Detect which cell encompasses the target text, then output its [X, Y] center coordinate. 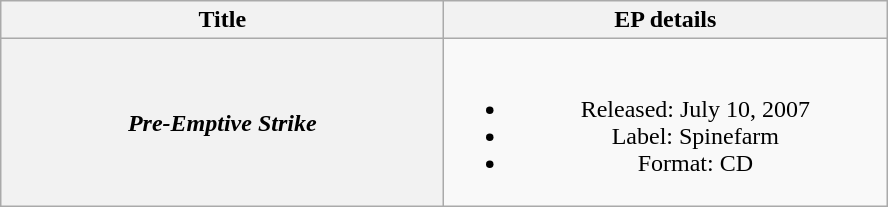
Title [222, 20]
Released: July 10, 2007Label: SpinefarmFormat: CD [666, 122]
Pre-Emptive Strike [222, 122]
EP details [666, 20]
